Output the (X, Y) coordinate of the center of the cell containing the given text.  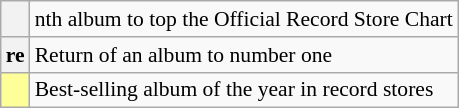
Best-selling album of the year in record stores (244, 90)
Return of an album to number one (244, 55)
nth album to top the Official Record Store Chart (244, 19)
re (16, 55)
